Return the (X, Y) coordinate for the center point of the cell that contains the specified text.  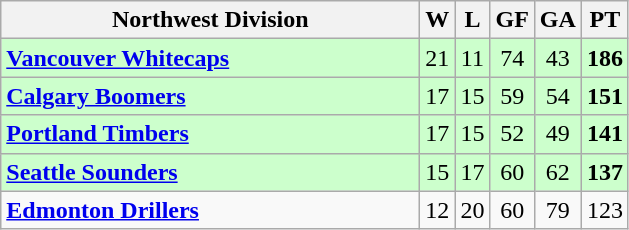
PT (604, 20)
74 (512, 58)
Seattle Sounders (210, 172)
137 (604, 172)
L (472, 20)
141 (604, 134)
Portland Timbers (210, 134)
GA (558, 20)
W (438, 20)
59 (512, 96)
Vancouver Whitecaps (210, 58)
52 (512, 134)
123 (604, 210)
21 (438, 58)
Northwest Division (210, 20)
Calgary Boomers (210, 96)
20 (472, 210)
54 (558, 96)
GF (512, 20)
Edmonton Drillers (210, 210)
12 (438, 210)
186 (604, 58)
62 (558, 172)
79 (558, 210)
49 (558, 134)
151 (604, 96)
43 (558, 58)
11 (472, 58)
